Return the [X, Y] coordinate for the center point of the cell that contains the specified text.  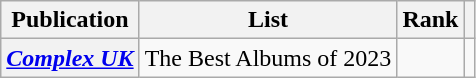
Rank [430, 20]
The Best Albums of 2023 [268, 58]
Complex UK [70, 58]
Publication [70, 20]
List [268, 20]
